Determine the [X, Y] coordinate at the center of the cell enclosing the given text.  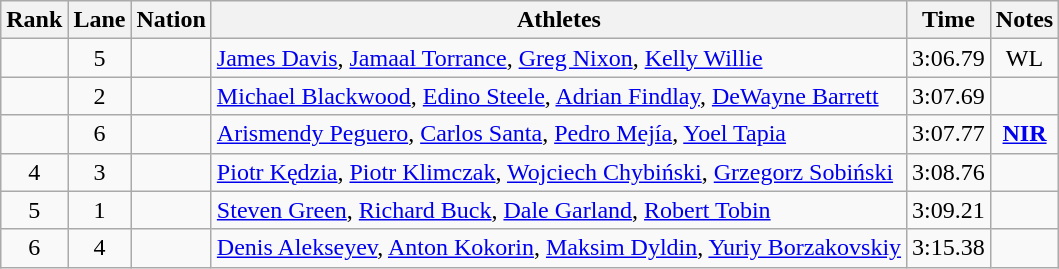
Nation [171, 20]
Denis Alekseyev, Anton Kokorin, Maksim Dyldin, Yuriy Borzakovskiy [558, 248]
3:15.38 [949, 248]
Arismendy Peguero, Carlos Santa, Pedro Mejía, Yoel Tapia [558, 134]
Steven Green, Richard Buck, Dale Garland, Robert Tobin [558, 210]
James Davis, Jamaal Torrance, Greg Nixon, Kelly Willie [558, 58]
Michael Blackwood, Edino Steele, Adrian Findlay, DeWayne Barrett [558, 96]
3:07.69 [949, 96]
Rank [34, 20]
2 [100, 96]
3 [100, 172]
WL [1024, 58]
Lane [100, 20]
3:09.21 [949, 210]
Notes [1024, 20]
3:07.77 [949, 134]
NIR [1024, 134]
3:06.79 [949, 58]
Athletes [558, 20]
1 [100, 210]
Piotr Kędzia, Piotr Klimczak, Wojciech Chybiński, Grzegorz Sobiński [558, 172]
3:08.76 [949, 172]
Time [949, 20]
